Scan for the cell matching the given text and deliver its [X, Y] coordinate at center. 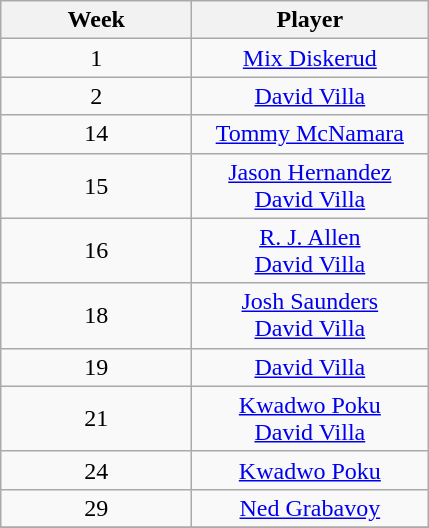
Kwadwo Poku [310, 470]
1 [96, 58]
Tommy McNamara [310, 134]
24 [96, 470]
Mix Diskerud [310, 58]
16 [96, 250]
18 [96, 316]
R. J. Allen David Villa [310, 250]
Week [96, 20]
Player [310, 20]
Kwadwo Poku David Villa [310, 418]
Jason Hernandez David Villa [310, 186]
Ned Grabavoy [310, 508]
14 [96, 134]
Josh Saunders David Villa [310, 316]
29 [96, 508]
2 [96, 96]
21 [96, 418]
15 [96, 186]
19 [96, 367]
